Extract the (x, y) coordinate from the center of the cell holding the provided text.  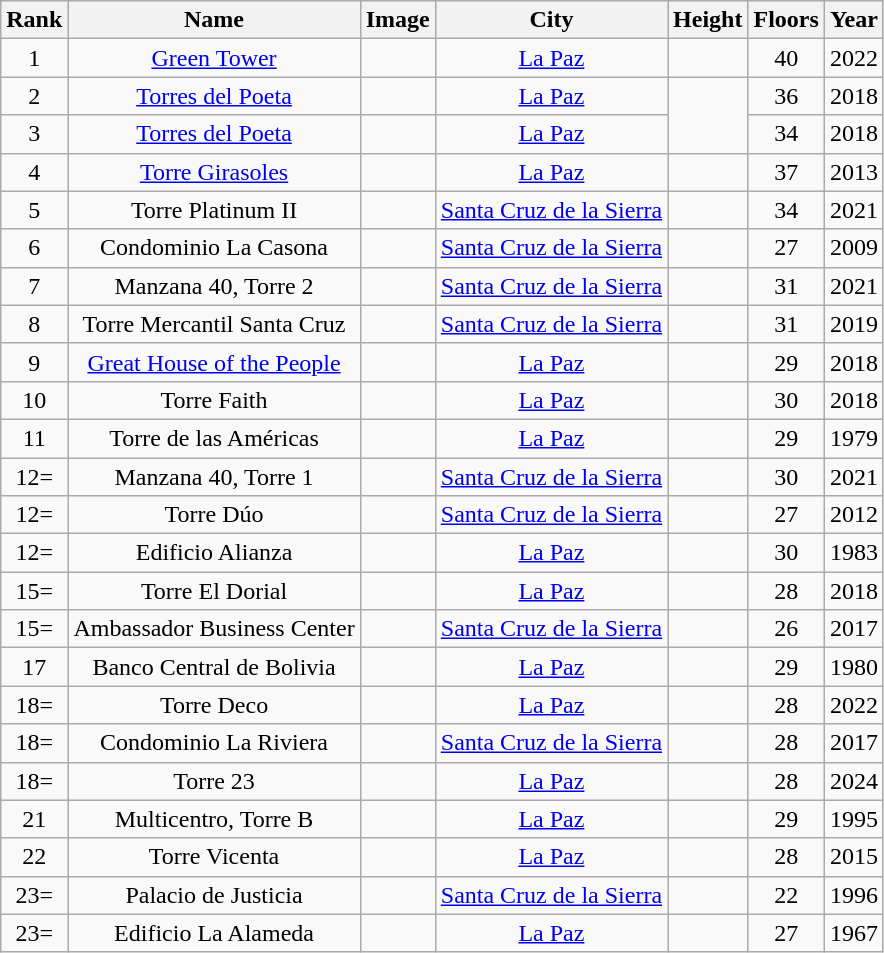
City (551, 20)
Manzana 40, Torre 2 (214, 286)
21 (34, 819)
Condominio La Riviera (214, 743)
4 (34, 172)
Torre Faith (214, 400)
Manzana 40, Torre 1 (214, 477)
1980 (854, 667)
1983 (854, 553)
7 (34, 286)
Torre Vicenta (214, 857)
5 (34, 210)
Multicentro, Torre B (214, 819)
1995 (854, 819)
36 (786, 96)
40 (786, 58)
37 (786, 172)
17 (34, 667)
Palacio de Justicia (214, 895)
Edificio La Alameda (214, 933)
26 (786, 629)
11 (34, 438)
8 (34, 324)
Name (214, 20)
Torre Girasoles (214, 172)
Torre Platinum II (214, 210)
Condominio La Casona (214, 248)
Torre Dúo (214, 515)
2015 (854, 857)
1979 (854, 438)
Torre Mercantil Santa Cruz (214, 324)
2024 (854, 781)
Green Tower (214, 58)
2 (34, 96)
3 (34, 134)
Torre El Dorial (214, 591)
Year (854, 20)
1 (34, 58)
Torre Deco (214, 705)
6 (34, 248)
Floors (786, 20)
2019 (854, 324)
Ambassador Business Center (214, 629)
1967 (854, 933)
Rank (34, 20)
1996 (854, 895)
Image (398, 20)
9 (34, 362)
Edificio Alianza (214, 553)
Banco Central de Bolivia (214, 667)
2013 (854, 172)
2012 (854, 515)
2009 (854, 248)
Great House of the People (214, 362)
10 (34, 400)
Height (708, 20)
Torre de las Américas (214, 438)
Torre 23 (214, 781)
